Return [X, Y] of the center of cell containing provided text 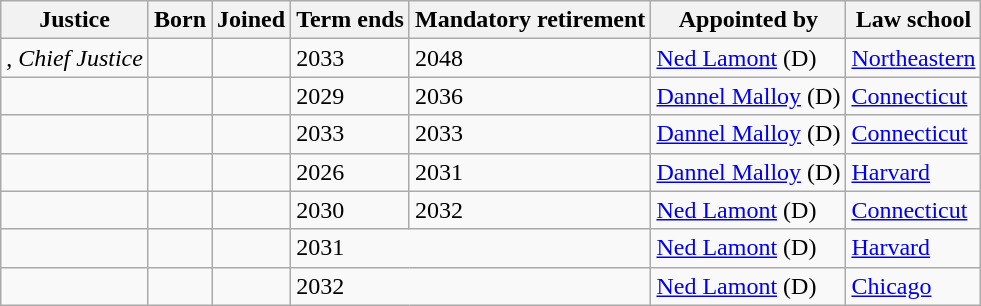
2036 [530, 96]
Appointed by [748, 20]
2048 [530, 58]
2029 [350, 96]
Term ends [350, 20]
Chicago [914, 286]
Northeastern [914, 58]
Justice [75, 20]
2030 [350, 210]
Joined [252, 20]
Law school [914, 20]
Born [180, 20]
Mandatory retirement [530, 20]
2026 [350, 172]
, Chief Justice [75, 58]
